Determine the (X, Y) coordinate at the center of the cell enclosing the given text.  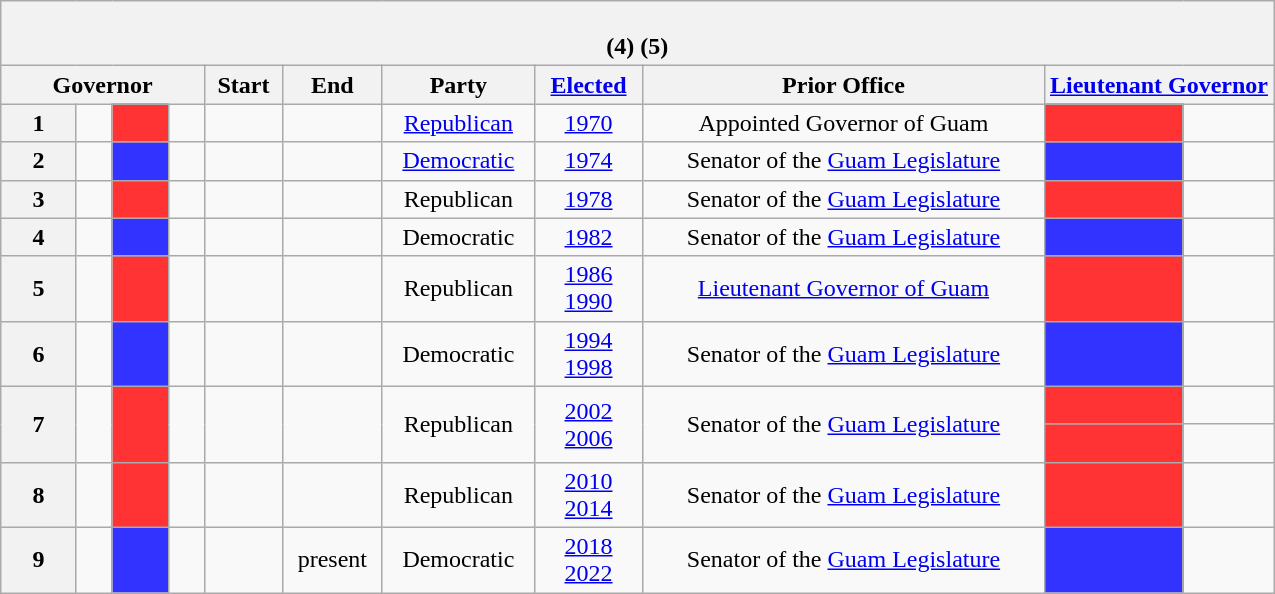
9 (38, 560)
Elected (589, 85)
present (333, 560)
Governor (103, 85)
3 (38, 199)
4 (38, 237)
2 (38, 161)
Lieutenant Governor (1158, 85)
5 (38, 288)
Start (243, 85)
End (333, 85)
1978 (589, 199)
1 (38, 123)
19941998 (589, 354)
19861990 (589, 288)
8 (38, 494)
Prior Office (843, 85)
(4) (5) (638, 34)
1982 (589, 237)
20102014 (589, 494)
20022006 (589, 424)
Appointed Governor of Guam (843, 123)
20182022 (589, 560)
Party (458, 85)
6 (38, 354)
7 (38, 424)
1974 (589, 161)
1970 (589, 123)
Lieutenant Governor of Guam (843, 288)
